Pinpoint the cell where the given text exists, returning its (x, y) midpoint coordinate. 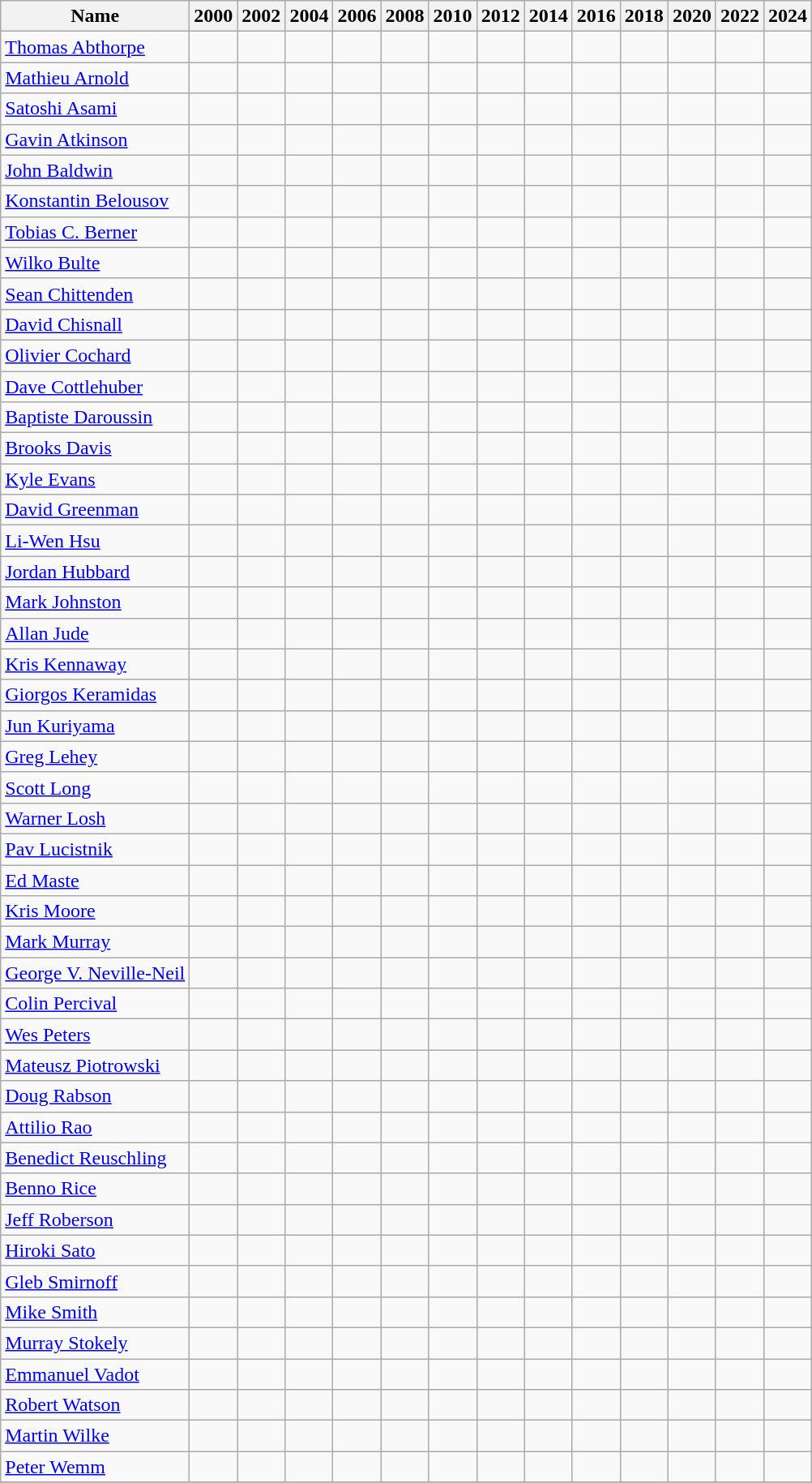
Scott Long (96, 787)
2012 (501, 16)
Kris Kennaway (96, 664)
Colin Percival (96, 1004)
Mark Johnston (96, 602)
Wilko Bulte (96, 263)
Benno Rice (96, 1189)
Kris Moore (96, 911)
George V. Neville-Neil (96, 973)
2010 (452, 16)
David Chisnall (96, 324)
Baptiste Daroussin (96, 418)
Peter Wemm (96, 1467)
Jeff Roberson (96, 1219)
Name (96, 16)
Murray Stokely (96, 1343)
Giorgos Keramidas (96, 695)
Martin Wilke (96, 1436)
Allan Jude (96, 633)
Brooks Davis (96, 448)
Greg Lehey (96, 757)
Jordan Hubbard (96, 572)
2018 (643, 16)
Warner Losh (96, 818)
Olivier Cochard (96, 355)
Dave Cottlehuber (96, 387)
Gleb Smirnoff (96, 1281)
David Greenman (96, 510)
Emmanuel Vadot (96, 1374)
2000 (214, 16)
Konstantin Belousov (96, 201)
Kyle Evans (96, 479)
Attilio Rao (96, 1127)
2002 (261, 16)
2006 (357, 16)
2004 (310, 16)
2022 (739, 16)
Jun Kuriyama (96, 726)
Benedict Reuschling (96, 1158)
Thomas Abthorpe (96, 47)
Wes Peters (96, 1035)
Robert Watson (96, 1405)
Mike Smith (96, 1312)
2024 (788, 16)
2008 (405, 16)
2016 (596, 16)
Doug Rabson (96, 1096)
Satoshi Asami (96, 109)
Pav Lucistnik (96, 849)
Mathieu Arnold (96, 78)
Gavin Atkinson (96, 139)
Li-Wen Hsu (96, 541)
Tobias C. Berner (96, 232)
Sean Chittenden (96, 294)
Hiroki Sato (96, 1250)
Mateusz Piotrowski (96, 1065)
Ed Maste (96, 880)
2020 (692, 16)
John Baldwin (96, 170)
2014 (548, 16)
Mark Murray (96, 942)
